Pinpoint the cell where the given text exists, returning its (x, y) midpoint coordinate. 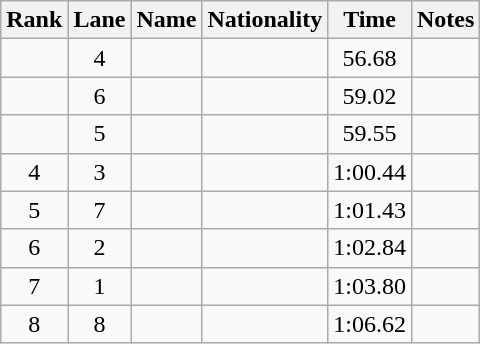
Time (370, 20)
Name (166, 20)
59.02 (370, 96)
1:01.43 (370, 210)
59.55 (370, 134)
56.68 (370, 58)
Notes (445, 20)
2 (100, 248)
1:02.84 (370, 248)
1 (100, 286)
1:06.62 (370, 324)
1:03.80 (370, 286)
Lane (100, 20)
Nationality (265, 20)
3 (100, 172)
Rank (34, 20)
1:00.44 (370, 172)
